Identify which cell holds the provided text, then report its [x, y] central coordinate. 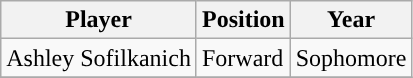
Forward [243, 58]
Year [351, 20]
Ashley Sofilkanich [99, 58]
Player [99, 20]
Position [243, 20]
Sophomore [351, 58]
